Locate the cell with the specified text and output its (x, y) center coordinate. 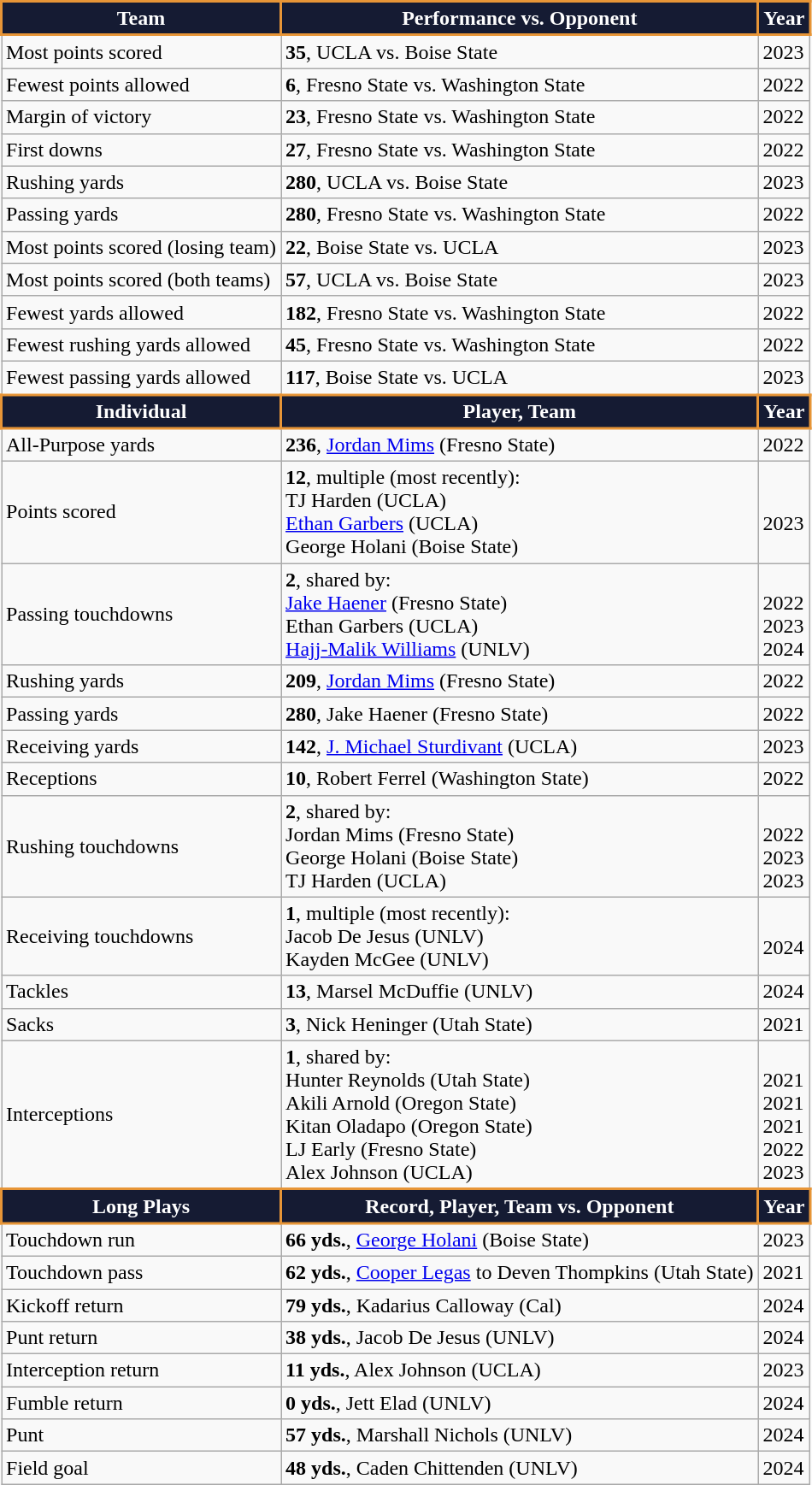
Most points scored (both teams) (142, 280)
62 yds., Cooper Legas to Deven Thompkins (Utah State) (520, 1272)
Fewest yards allowed (142, 312)
45, Fresno State vs. Washington State (520, 345)
280, UCLA vs. Boise State (520, 182)
79 yds., Kadarius Calloway (Cal) (520, 1305)
117, Boise State vs. UCLA (520, 378)
10, Robert Ferrel (Washington State) (520, 779)
22, Boise State vs. UCLA (520, 247)
Individual (142, 411)
Sacks (142, 1024)
2, shared by:Jake Haener (Fresno State)Ethan Garbers (UCLA)Hajj-Malik Williams (UNLV) (520, 614)
202220232024 (785, 614)
Touchdown run (142, 1240)
Punt return (142, 1338)
23, Fresno State vs. Washington State (520, 117)
Fumble return (142, 1403)
1, shared by:Hunter Reynolds (Utah State)Akili Arnold (Oregon State)Kitan Oladapo (Oregon State)LJ Early (Fresno State)Alex Johnson (UCLA) (520, 1115)
11 yds., Alex Johnson (UCLA) (520, 1370)
236, Jordan Mims (Fresno State) (520, 445)
48 yds., Caden Chittenden (UNLV) (520, 1468)
57 yds., Marshall Nichols (UNLV) (520, 1435)
6, Fresno State vs. Washington State (520, 85)
Points scored (142, 513)
All-Purpose yards (142, 445)
2, shared by:Jordan Mims (Fresno State)George Holani (Boise State)TJ Harden (UCLA) (520, 846)
Fewest passing yards allowed (142, 378)
13, Marsel McDuffie (UNLV) (520, 992)
Receiving yards (142, 746)
Rushing touchdowns (142, 846)
27, Fresno State vs. Washington State (520, 150)
Player, Team (520, 411)
Interception return (142, 1370)
Passing touchdowns (142, 614)
First downs (142, 150)
280, Fresno State vs. Washington State (520, 215)
Fewest points allowed (142, 85)
Interceptions (142, 1115)
Touchdown pass (142, 1272)
Kickoff return (142, 1305)
Most points scored (142, 51)
Record, Player, Team vs. Opponent (520, 1206)
182, Fresno State vs. Washington State (520, 312)
209, Jordan Mims (Fresno State) (520, 681)
0 yds., Jett Elad (UNLV) (520, 1403)
20212021202120222023 (785, 1115)
Punt (142, 1435)
1, multiple (most recently):Jacob De Jesus (UNLV)Kayden McGee (UNLV) (520, 936)
Margin of victory (142, 117)
38 yds., Jacob De Jesus (UNLV) (520, 1338)
Tackles (142, 992)
Long Plays (142, 1206)
202220232023 (785, 846)
Team (142, 19)
142, J. Michael Sturdivant (UCLA) (520, 746)
Most points scored (losing team) (142, 247)
Receptions (142, 779)
Fewest rushing yards allowed (142, 345)
12, multiple (most recently):TJ Harden (UCLA)Ethan Garbers (UCLA)George Holani (Boise State) (520, 513)
57, UCLA vs. Boise State (520, 280)
3, Nick Heninger (Utah State) (520, 1024)
280, Jake Haener (Fresno State) (520, 714)
66 yds., George Holani (Boise State) (520, 1240)
Performance vs. Opponent (520, 19)
Receiving touchdowns (142, 936)
35, UCLA vs. Boise State (520, 51)
Field goal (142, 1468)
